From the cell containing the given text, extract its center point as [x, y] coordinate. 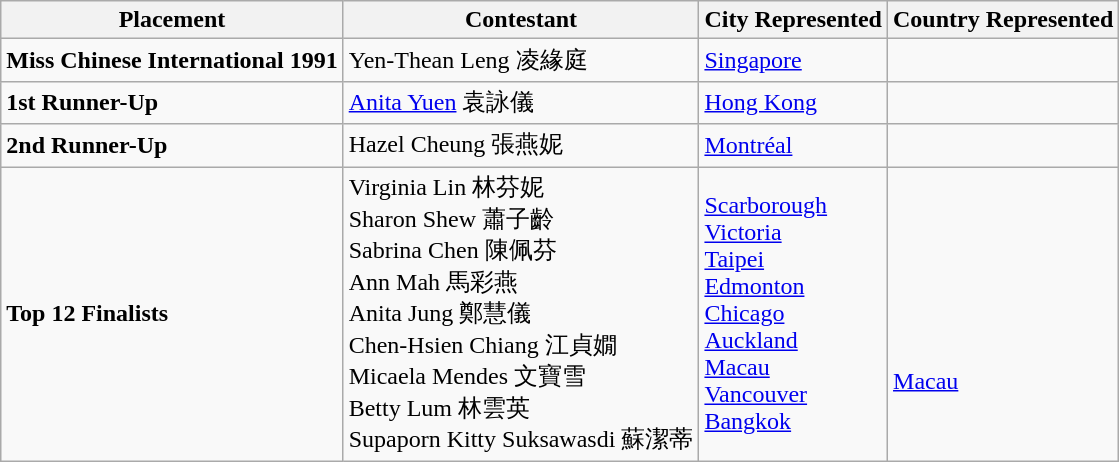
Contestant [521, 20]
Anita Yuen 袁詠儀 [521, 102]
Miss Chinese International 1991 [172, 60]
Top 12 Finalists [172, 314]
Placement [172, 20]
City Represented [794, 20]
1st Runner-Up [172, 102]
Yen-Thean Leng 凌緣庭 [521, 60]
Hazel Cheung 張燕妮 [521, 146]
ScarboroughVictoriaTaipeiEdmontonChicagoAucklandMacauVancouverBangkok [794, 314]
2nd Runner-Up [172, 146]
Country Represented [1004, 20]
Hong Kong [794, 102]
Macau [1004, 314]
Montréal [794, 146]
Singapore [794, 60]
